Scan for the cell matching the given text and deliver its [X, Y] coordinate at center. 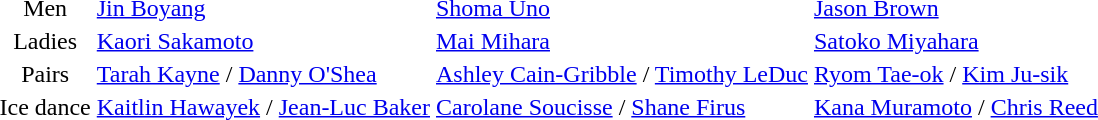
Ashley Cain-Gribble / Timothy LeDuc [622, 74]
Tarah Kayne / Danny O'Shea [263, 74]
Mai Mihara [622, 41]
Kaori Sakamoto [263, 41]
